Detect which cell encompasses the target text, then output its [X, Y] center coordinate. 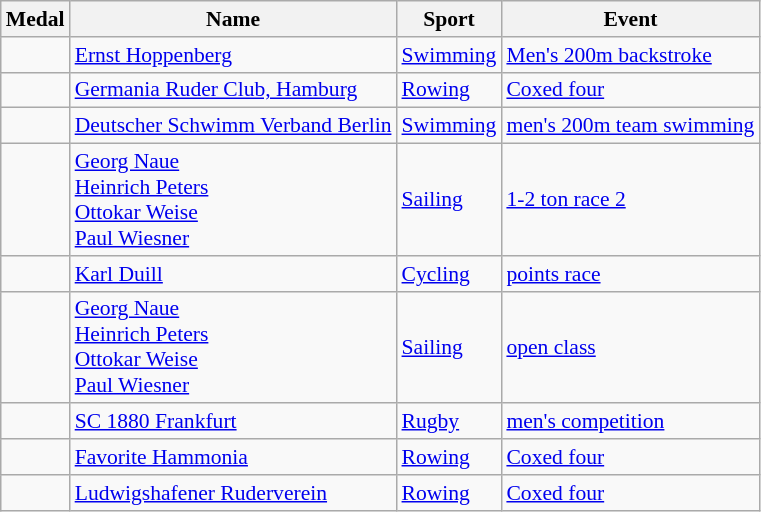
men's competition [630, 422]
Men's 200m backstroke [630, 55]
men's 200m team swimming [630, 126]
Karl Duill [234, 274]
Deutscher Schwimm Verband Berlin [234, 126]
Ernst Hoppenberg [234, 55]
Sport [448, 19]
SC 1880 Frankfurt [234, 422]
Medal [36, 19]
open class [630, 347]
Ludwigshafener Ruderverein [234, 493]
Name [234, 19]
Favorite Hammonia [234, 457]
Cycling [448, 274]
Event [630, 19]
1-2 ton race 2 [630, 200]
Germania Ruder Club, Hamburg [234, 90]
Rugby [448, 422]
points race [630, 274]
